Identify which cell holds the provided text, then report its (X, Y) central coordinate. 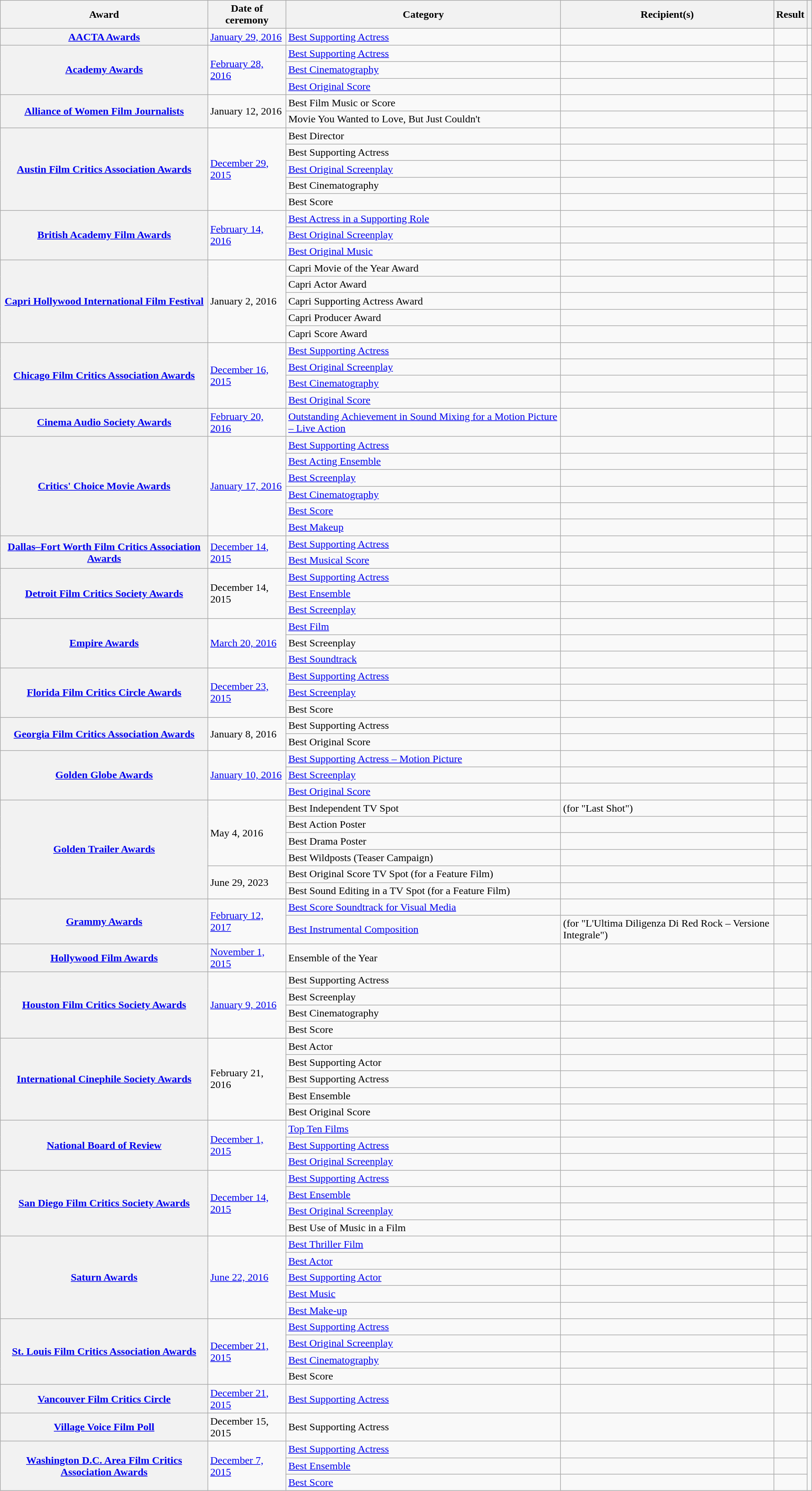
Movie You Wanted to Love, But Just Couldn't (423, 119)
June 22, 2016 (247, 1277)
Top Ten Films (423, 1129)
February 20, 2016 (247, 423)
January 8, 2016 (247, 734)
Best Use of Music in a Film (423, 1228)
Capri Actor Award (423, 285)
Recipient(s) (667, 15)
January 29, 2016 (247, 37)
December 1, 2015 (247, 1145)
Best Independent TV Spot (423, 808)
(for "Last Shot") (667, 808)
February 12, 2017 (247, 921)
Empire Awards (104, 643)
Best Make-up (423, 1311)
St. Louis Film Critics Association Awards (104, 1352)
Alliance of Women Film Journalists (104, 111)
Houston Film Critics Society Awards (104, 1005)
Capri Supporting Actress Award (423, 301)
Capri Producer Award (423, 318)
February 28, 2016 (247, 70)
Best Wildposts (Teaser Campaign) (423, 858)
Academy Awards (104, 70)
Best Thriller Film (423, 1244)
Village Voice Film Poll (104, 1427)
January 12, 2016 (247, 111)
AACTA Awards (104, 37)
February 21, 2016 (247, 1079)
Best Makeup (423, 528)
Best Original Score TV Spot (for a Feature Film) (423, 874)
January 17, 2016 (247, 486)
Best Supporting Actress – Motion Picture (423, 759)
March 20, 2016 (247, 643)
Vancouver Film Critics Circle (104, 1399)
Best Action Poster (423, 825)
December 29, 2015 (247, 169)
Best Drama Poster (423, 841)
Result (790, 15)
Date of ceremony (247, 15)
November 1, 2015 (247, 958)
International Cinephile Society Awards (104, 1079)
Florida Film Critics Circle Awards (104, 692)
Saturn Awards (104, 1277)
Best Actress in a Supporting Role (423, 218)
June 29, 2023 (247, 882)
Hollywood Film Awards (104, 958)
January 10, 2016 (247, 775)
Ensemble of the Year (423, 958)
Best Film (423, 626)
Best Score Soundtrack for Visual Media (423, 907)
Capri Score Award (423, 334)
Award (104, 15)
January 9, 2016 (247, 1005)
Category (423, 15)
May 4, 2016 (247, 833)
British Academy Film Awards (104, 235)
Best Acting Ensemble (423, 461)
Golden Globe Awards (104, 775)
Capri Hollywood International Film Festival (104, 301)
Capri Movie of the Year Award (423, 268)
Dallas–Fort Worth Film Critics Association Awards (104, 552)
Best Music (423, 1294)
Critics' Choice Movie Awards (104, 486)
Best Soundtrack (423, 659)
Georgia Film Critics Association Awards (104, 734)
(for "L'Ultima Diligenza Di Red Rock – Versione Integrale") (667, 929)
National Board of Review (104, 1145)
Best Sound Editing in a TV Spot (for a Feature Film) (423, 891)
Chicago Film Critics Association Awards (104, 375)
Washington D.C. Area Film Critics Association Awards (104, 1466)
December 15, 2015 (247, 1427)
Best Original Music (423, 252)
December 23, 2015 (247, 692)
Best Film Music or Score (423, 103)
Best Director (423, 136)
December 16, 2015 (247, 375)
Golden Trailer Awards (104, 849)
Austin Film Critics Association Awards (104, 169)
December 7, 2015 (247, 1466)
February 14, 2016 (247, 235)
January 2, 2016 (247, 301)
Detroit Film Critics Society Awards (104, 593)
San Diego Film Critics Society Awards (104, 1203)
Best Musical Score (423, 560)
Grammy Awards (104, 921)
Best Instrumental Composition (423, 929)
Cinema Audio Society Awards (104, 423)
Outstanding Achievement in Sound Mixing for a Motion Picture – Live Action (423, 423)
